Determine the (X, Y) coordinate at the center of the cell enclosing the given text.  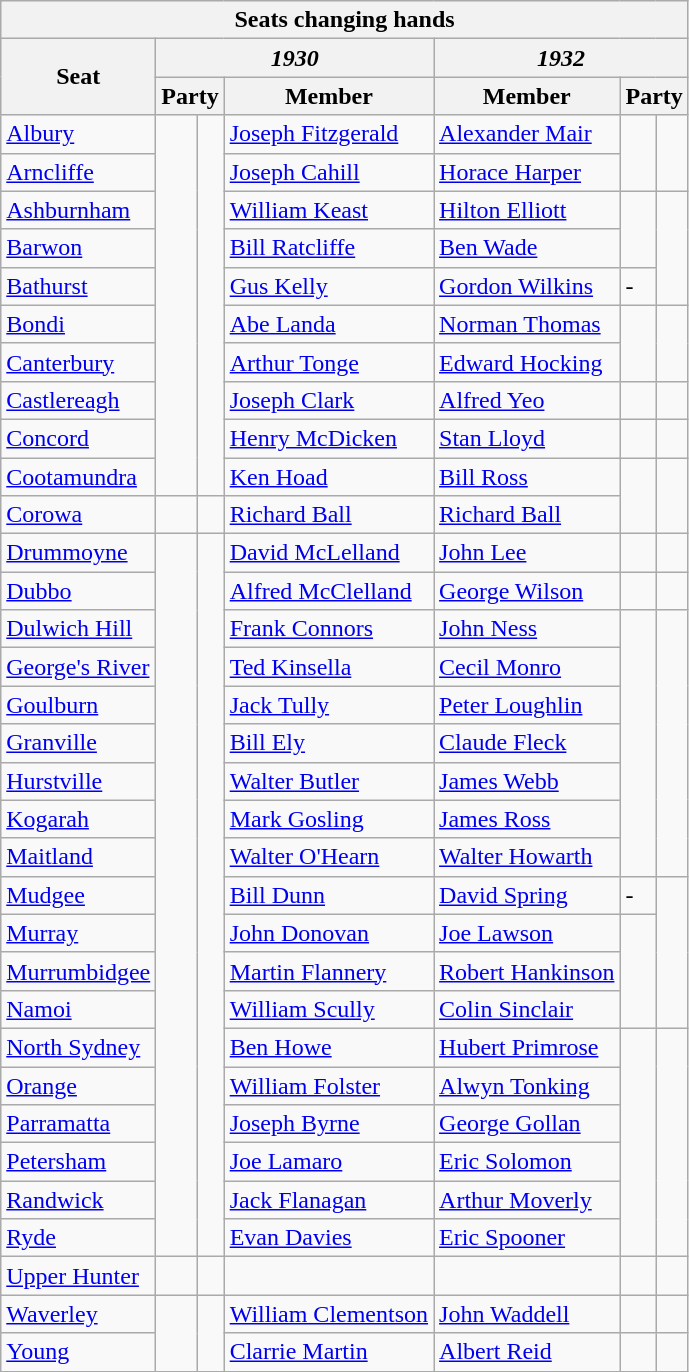
David McLelland (328, 553)
George's River (78, 667)
Arncliffe (78, 172)
Parramatta (78, 1124)
Dulwich Hill (78, 629)
Norman Thomas (527, 324)
Henry McDicken (328, 438)
Ted Kinsella (328, 667)
Stan Lloyd (527, 438)
Jack Tully (328, 705)
Joe Lawson (527, 933)
Maitland (78, 857)
Alfred McClelland (328, 591)
Robert Hankinson (527, 971)
Walter O'Hearn (328, 857)
Frank Connors (328, 629)
Ashburnham (78, 210)
Bill Ely (328, 743)
John Ness (527, 629)
William Scully (328, 1009)
Barwon (78, 248)
Joseph Byrne (328, 1124)
Gordon Wilkins (527, 286)
Hubert Primrose (527, 1047)
Namoi (78, 1009)
Evan Davies (328, 1238)
1932 (562, 58)
Waverley (78, 1314)
Clarrie Martin (328, 1352)
Orange (78, 1085)
James Webb (527, 781)
Ken Hoad (328, 477)
David Spring (527, 895)
Alexander Mair (527, 134)
Albert Reid (527, 1352)
Eric Solomon (527, 1162)
Bill Ratcliffe (328, 248)
John Waddell (527, 1314)
Granville (78, 743)
Petersham (78, 1162)
Martin Flannery (328, 971)
Seats changing hands (345, 20)
Randwick (78, 1200)
Mudgee (78, 895)
William Keast (328, 210)
Hurstville (78, 781)
Albury (78, 134)
Murrumbidgee (78, 971)
Jack Flanagan (328, 1200)
Alwyn Tonking (527, 1085)
Drummoyne (78, 553)
Arthur Tonge (328, 362)
Bill Ross (527, 477)
Seat (78, 77)
Alfred Yeo (527, 400)
Young (78, 1352)
Corowa (78, 515)
Cootamundra (78, 477)
Joseph Clark (328, 400)
Joe Lamaro (328, 1162)
Arthur Moverly (527, 1200)
James Ross (527, 819)
Walter Howarth (527, 857)
William Clementson (328, 1314)
Castlereagh (78, 400)
Concord (78, 438)
Goulburn (78, 705)
Bathurst (78, 286)
George Wilson (527, 591)
Ben Wade (527, 248)
Ben Howe (328, 1047)
John Donovan (328, 933)
Cecil Monro (527, 667)
Edward Hocking (527, 362)
Abe Landa (328, 324)
Walter Butler (328, 781)
Claude Fleck (527, 743)
Kogarah (78, 819)
Joseph Cahill (328, 172)
Murray (78, 933)
Canterbury (78, 362)
Upper Hunter (78, 1276)
Ryde (78, 1238)
Dubbo (78, 591)
Horace Harper (527, 172)
Colin Sinclair (527, 1009)
Peter Loughlin (527, 705)
John Lee (527, 553)
Gus Kelly (328, 286)
Bill Dunn (328, 895)
Bondi (78, 324)
North Sydney (78, 1047)
1930 (295, 58)
George Gollan (527, 1124)
Joseph Fitzgerald (328, 134)
Hilton Elliott (527, 210)
Eric Spooner (527, 1238)
Mark Gosling (328, 819)
William Folster (328, 1085)
